Return [X, Y] of the center of cell containing provided text 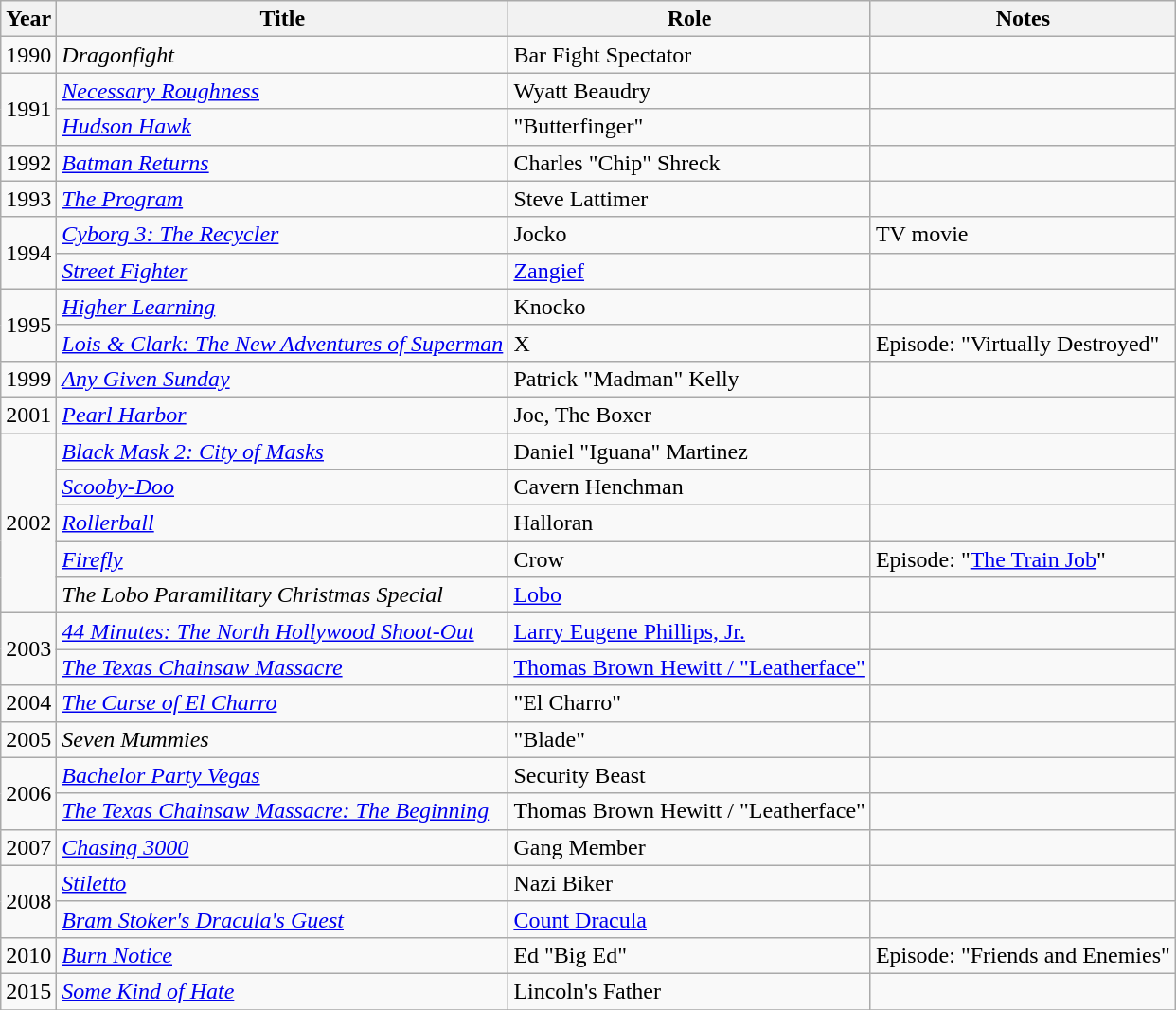
Bram Stoker's Dracula's Guest [282, 919]
Bar Fight Spectator [689, 55]
Some Kind of Hate [282, 991]
1992 [28, 163]
Pearl Harbor [282, 415]
Chasing 3000 [282, 847]
The Program [282, 199]
Dragonfight [282, 55]
Steve Lattimer [689, 199]
Cavern Henchman [689, 487]
"Blade" [689, 739]
Security Beast [689, 775]
2015 [28, 991]
Joe, The Boxer [689, 415]
2003 [28, 649]
Scooby-Doo [282, 487]
X [689, 343]
2006 [28, 793]
Title [282, 19]
Episode: "The Train Job" [1023, 559]
Hudson Hawk [282, 127]
Black Mask 2: City of Masks [282, 452]
Any Given Sunday [282, 379]
The Texas Chainsaw Massacre [282, 667]
Firefly [282, 559]
2004 [28, 703]
Lois & Clark: The New Adventures of Superman [282, 343]
Stiletto [282, 883]
"El Charro" [689, 703]
2010 [28, 955]
Wyatt Beaudry [689, 91]
Ed "Big Ed" [689, 955]
Zangief [689, 271]
TV movie [1023, 235]
Episode: "Virtually Destroyed" [1023, 343]
1990 [28, 55]
Notes [1023, 19]
Lincoln's Father [689, 991]
Larry Eugene Phillips, Jr. [689, 631]
Seven Mummies [282, 739]
Year [28, 19]
Jocko [689, 235]
1993 [28, 199]
Street Fighter [282, 271]
Count Dracula [689, 919]
Crow [689, 559]
2008 [28, 901]
Charles "Chip" Shreck [689, 163]
2005 [28, 739]
"Butterfinger" [689, 127]
1995 [28, 325]
The Texas Chainsaw Massacre: The Beginning [282, 811]
Cyborg 3: The Recycler [282, 235]
Bachelor Party Vegas [282, 775]
Rollerball [282, 523]
1991 [28, 109]
Lobo [689, 595]
Patrick "Madman" Kelly [689, 379]
2001 [28, 415]
Daniel "Iguana" Martinez [689, 452]
Batman Returns [282, 163]
Role [689, 19]
Episode: "Friends and Enemies" [1023, 955]
The Lobo Paramilitary Christmas Special [282, 595]
1994 [28, 253]
Higher Learning [282, 307]
Knocko [689, 307]
44 Minutes: The North Hollywood Shoot-Out [282, 631]
Burn Notice [282, 955]
1999 [28, 379]
2007 [28, 847]
2002 [28, 523]
Gang Member [689, 847]
The Curse of El Charro [282, 703]
Necessary Roughness [282, 91]
Nazi Biker [689, 883]
Halloran [689, 523]
